For the text-containing cell, return its midpoint in (X, Y) coordinate format. 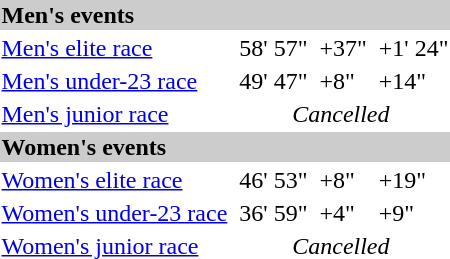
Women's under-23 race (114, 213)
+9" (414, 213)
+1' 24" (414, 48)
Women's events (225, 147)
Women's elite race (114, 180)
46' 53" (274, 180)
+14" (414, 81)
Men's elite race (114, 48)
+19" (414, 180)
Men's under-23 race (114, 81)
58' 57" (274, 48)
36' 59" (274, 213)
Cancelled (341, 114)
49' 47" (274, 81)
Men's junior race (114, 114)
Men's events (225, 15)
+37" (343, 48)
+4" (343, 213)
